Return [X, Y] of the center of cell containing provided text 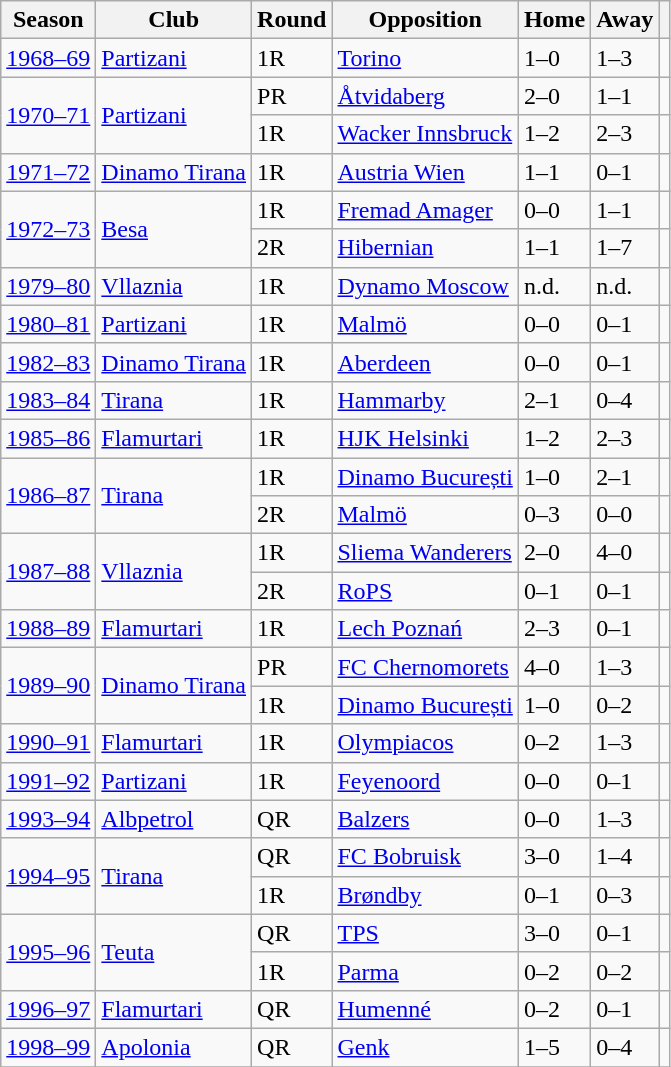
Round [292, 20]
1980–81 [48, 324]
Hammarby [425, 400]
FC Chernomorets [425, 667]
1991–92 [48, 781]
Olympiacos [425, 743]
1996–97 [48, 1009]
Torino [425, 58]
Fremad Amager [425, 210]
Aberdeen [425, 362]
1–5 [554, 1047]
1986–87 [48, 496]
Season [48, 20]
1971–72 [48, 172]
Opposition [425, 20]
1990–91 [48, 743]
1988–89 [48, 629]
Parma [425, 971]
Balzers [425, 819]
Teuta [174, 952]
1998–99 [48, 1047]
Feyenoord [425, 781]
Apolonia [174, 1047]
Besa [174, 229]
Dynamo Moscow [425, 286]
TPS [425, 933]
Austria Wien [425, 172]
1–4 [625, 857]
1987–88 [48, 572]
1983–84 [48, 400]
1982–83 [48, 362]
Albpetrol [174, 819]
1989–90 [48, 686]
1970–71 [48, 115]
RoPS [425, 591]
Åtvidaberg [425, 96]
1995–96 [48, 952]
HJK Helsinki [425, 438]
1979–80 [48, 286]
Lech Poznań [425, 629]
Away [625, 20]
Genk [425, 1047]
Brøndby [425, 895]
1993–94 [48, 819]
1972–73 [48, 229]
1994–95 [48, 876]
Hibernian [425, 248]
Club [174, 20]
1968–69 [48, 58]
Sliema Wanderers [425, 553]
1985–86 [48, 438]
Humenné [425, 1009]
Wacker Innsbruck [425, 134]
1–7 [625, 248]
Home [554, 20]
FC Bobruisk [425, 857]
